Determine the [x, y] coordinate at the center of the cell enclosing the given text.  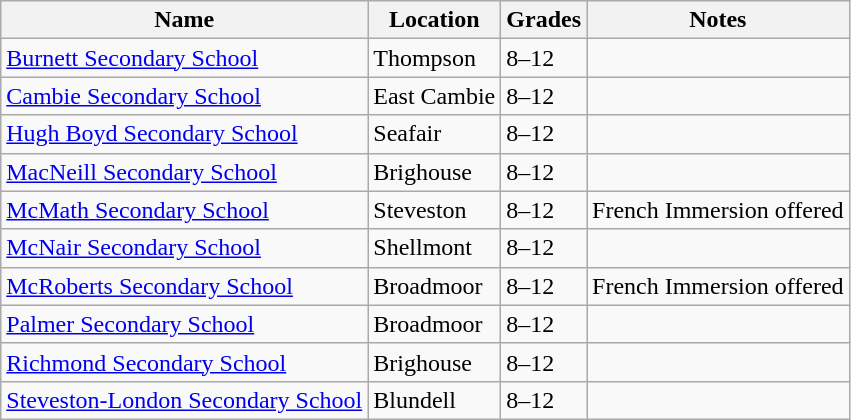
Thompson [434, 58]
Shellmont [434, 248]
McRoberts Secondary School [184, 286]
Richmond Secondary School [184, 362]
Burnett Secondary School [184, 58]
Palmer Secondary School [184, 324]
McMath Secondary School [184, 210]
Steveston-London Secondary School [184, 400]
Name [184, 20]
Location [434, 20]
Hugh Boyd Secondary School [184, 134]
MacNeill Secondary School [184, 172]
McNair Secondary School [184, 248]
Cambie Secondary School [184, 96]
Notes [718, 20]
East Cambie [434, 96]
Grades [544, 20]
Steveston [434, 210]
Blundell [434, 400]
Seafair [434, 134]
